Return the [x, y] coordinate for the center point of the cell that contains the specified text.  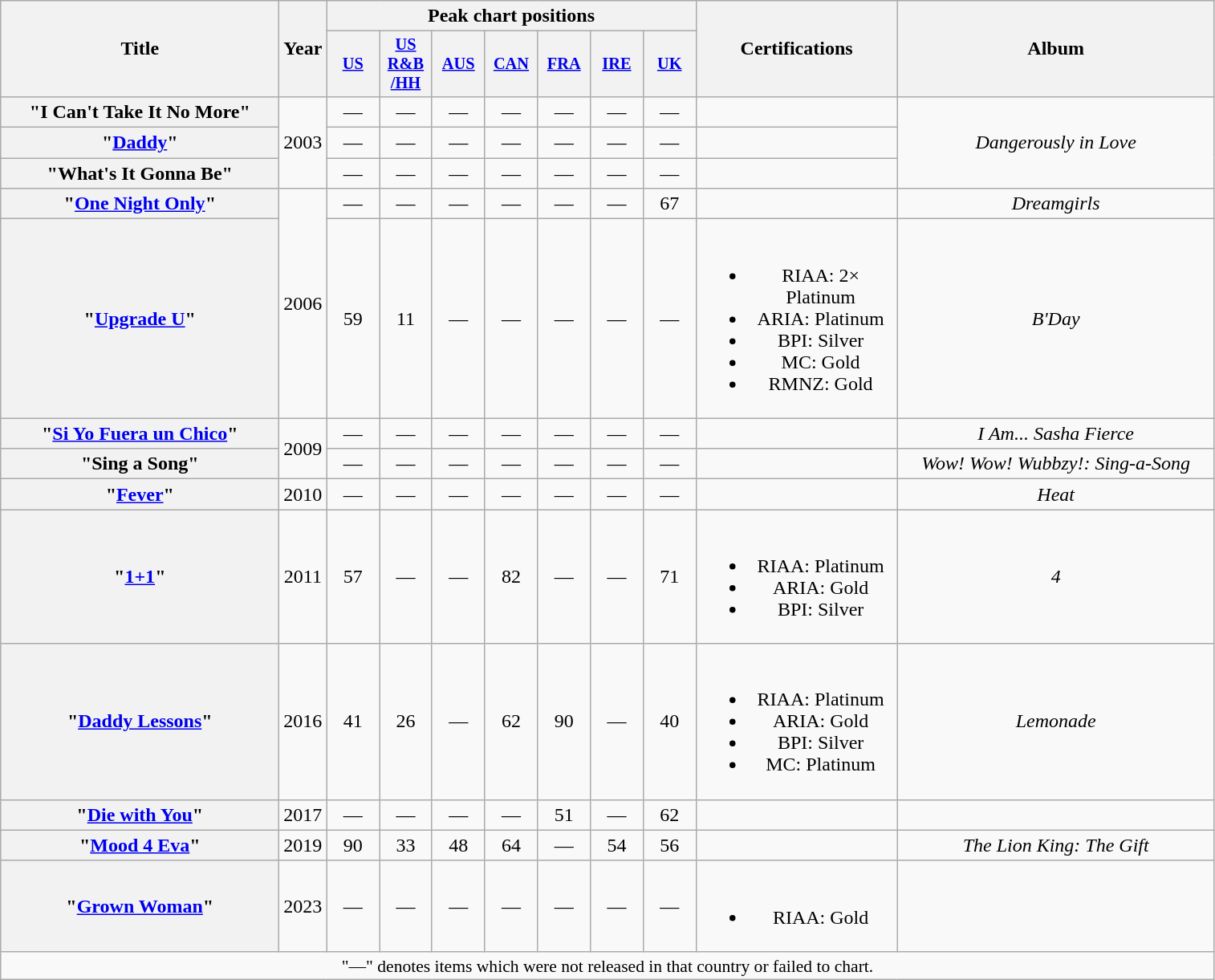
11 [406, 319]
54 [617, 845]
"Daddy" [140, 143]
56 [669, 845]
US [353, 64]
"Upgrade U" [140, 319]
64 [511, 845]
2003 [303, 142]
"Die with You" [140, 815]
51 [564, 815]
40 [669, 722]
Title [140, 49]
Wow! Wow! Wubbzy!: Sing-a-Song [1056, 464]
RIAA: 2× PlatinumARIA: PlatinumBPI: SilverMC: GoldRMNZ: Gold [796, 319]
2011 [303, 576]
B'Day [1056, 319]
"Grown Woman" [140, 905]
Album [1056, 49]
Heat [1056, 494]
UK [669, 64]
"I Can't Take It No More" [140, 112]
67 [669, 204]
Peak chart positions [511, 16]
"Si Yo Fuera un Chico" [140, 433]
2016 [303, 722]
Dangerously in Love [1056, 142]
FRA [564, 64]
33 [406, 845]
"Fever" [140, 494]
"1+1" [140, 576]
82 [511, 576]
Lemonade [1056, 722]
48 [458, 845]
71 [669, 576]
59 [353, 319]
2017 [303, 815]
2019 [303, 845]
RIAA: PlatinumARIA: GoldBPI: SilverMC: Platinum [796, 722]
41 [353, 722]
USR&B/HH [406, 64]
RIAA: PlatinumARIA: GoldBPI: Silver [796, 576]
"What's It Gonna Be" [140, 173]
"One Night Only" [140, 204]
I Am... Sasha Fierce [1056, 433]
"—" denotes items which were not released in that country or failed to chart. [607, 966]
The Lion King: The Gift [1056, 845]
"Mood 4 Eva" [140, 845]
2023 [303, 905]
Certifications [796, 49]
"Daddy Lessons" [140, 722]
CAN [511, 64]
"Sing a Song" [140, 464]
57 [353, 576]
IRE [617, 64]
26 [406, 722]
4 [1056, 576]
RIAA: Gold [796, 905]
Year [303, 49]
2010 [303, 494]
2009 [303, 449]
AUS [458, 64]
Dreamgirls [1056, 204]
2006 [303, 303]
